Extract the [X, Y] coordinate from the center of the cell holding the provided text.  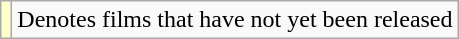
Denotes films that have not yet been released [235, 20]
